Capture the cell that displays the provided text and extract its (x, y) central coordinate. 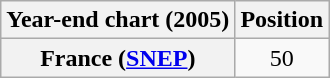
Year-end chart (2005) (118, 20)
France (SNEP) (118, 58)
50 (282, 58)
Position (282, 20)
